Capture the cell that displays the provided text and extract its [X, Y] central coordinate. 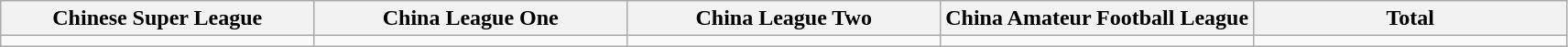
China League Two [784, 18]
Chinese Super League [158, 18]
Total [1410, 18]
China League One [471, 18]
China Amateur Football League [1097, 18]
